From the cell containing the given text, extract its center point as [x, y] coordinate. 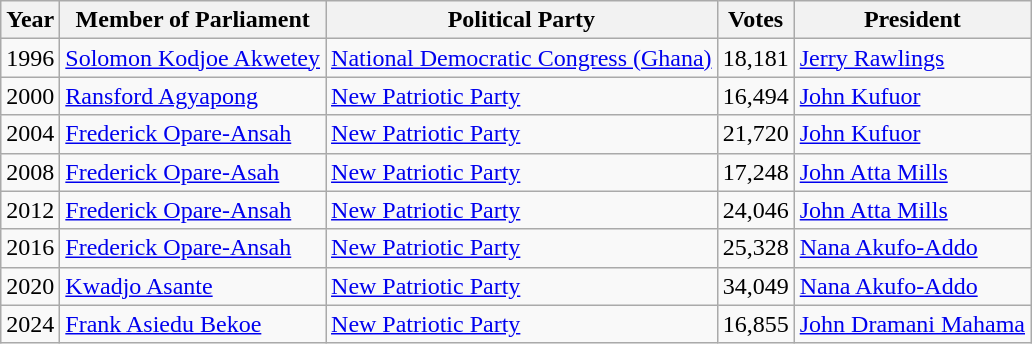
2008 [30, 172]
Jerry Rawlings [912, 58]
Frank Asiedu Bekoe [193, 324]
1996 [30, 58]
2016 [30, 248]
President [912, 20]
Solomon Kodjoe Akwetey [193, 58]
2020 [30, 286]
2004 [30, 134]
Member of Parliament [193, 20]
Year [30, 20]
Kwadjo Asante [193, 286]
Political Party [522, 20]
16,494 [756, 96]
2000 [30, 96]
Ransford Agyapong [193, 96]
16,855 [756, 324]
2012 [30, 210]
National Democratic Congress (Ghana) [522, 58]
21,720 [756, 134]
24,046 [756, 210]
2024 [30, 324]
John Dramani Mahama [912, 324]
25,328 [756, 248]
Frederick Opare-Asah [193, 172]
18,181 [756, 58]
34,049 [756, 286]
Votes [756, 20]
17,248 [756, 172]
